Return (X, Y) of the center of cell containing provided text 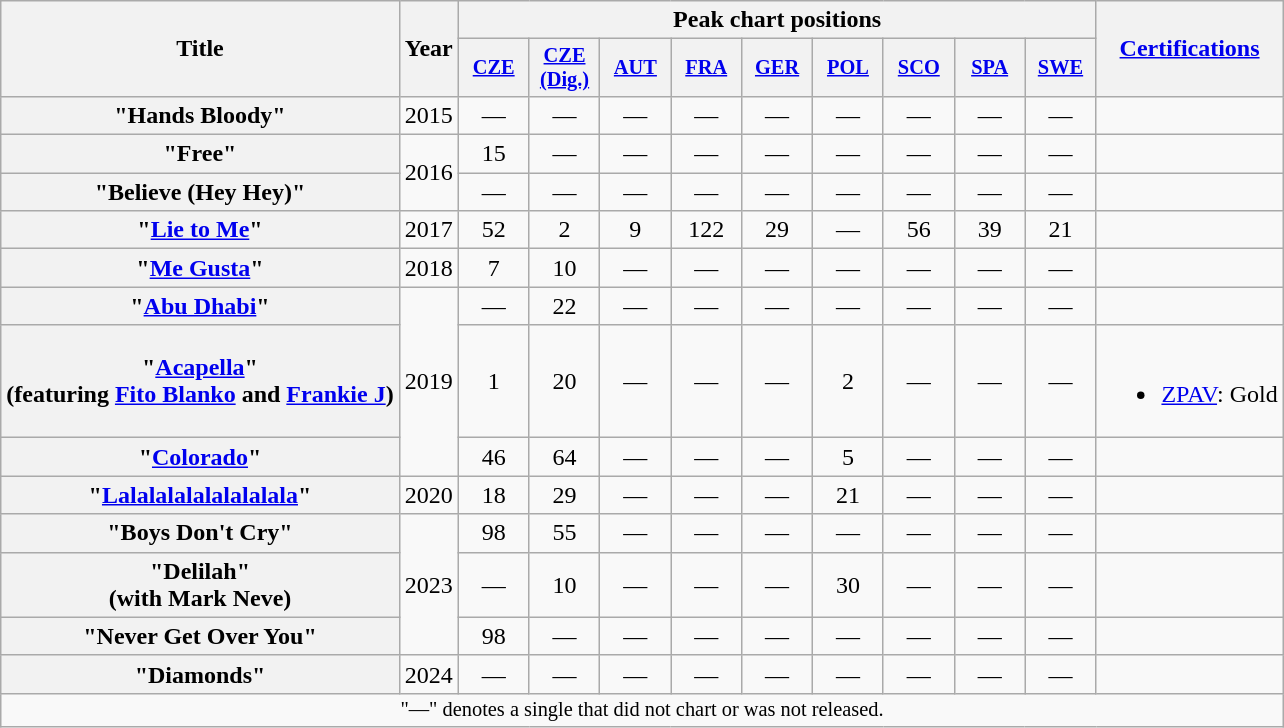
2019 (428, 382)
"Acapella"(featuring Fito Blanko and Frankie J) (200, 382)
"Free" (200, 154)
64 (564, 457)
AUT (636, 68)
"Never Get Over You" (200, 636)
POL (848, 68)
"Hands Bloody" (200, 115)
"Believe (Hey Hey)" (200, 192)
"Abu Dhabi" (200, 306)
"Diamonds" (200, 674)
22 (564, 306)
GER (778, 68)
SWE (1060, 68)
1 (494, 382)
5 (848, 457)
SPA (990, 68)
122 (706, 230)
CZE (494, 68)
"Boys Don't Cry" (200, 533)
2017 (428, 230)
2015 (428, 115)
ZPAV: Gold (1190, 382)
2020 (428, 495)
SCO (918, 68)
55 (564, 533)
7 (494, 268)
15 (494, 154)
"Delilah" (with Mark Neve) (200, 584)
Peak chart positions (777, 20)
"Colorado" (200, 457)
FRA (706, 68)
2018 (428, 268)
2023 (428, 584)
39 (990, 230)
Title (200, 49)
"Lie to Me" (200, 230)
Certifications (1190, 49)
"Lalalalalalalalalala" (200, 495)
30 (848, 584)
"—" denotes a single that did not chart or was not released. (642, 710)
52 (494, 230)
56 (918, 230)
"Me Gusta" (200, 268)
CZE (Dig.) (564, 68)
20 (564, 382)
2016 (428, 173)
Year (428, 49)
18 (494, 495)
46 (494, 457)
2024 (428, 674)
9 (636, 230)
